Locate the cell with the specified text and output its (x, y) center coordinate. 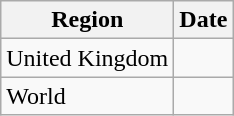
United Kingdom (88, 58)
Date (204, 20)
World (88, 96)
Region (88, 20)
